For the text-containing cell, return its midpoint in [X, Y] coordinate format. 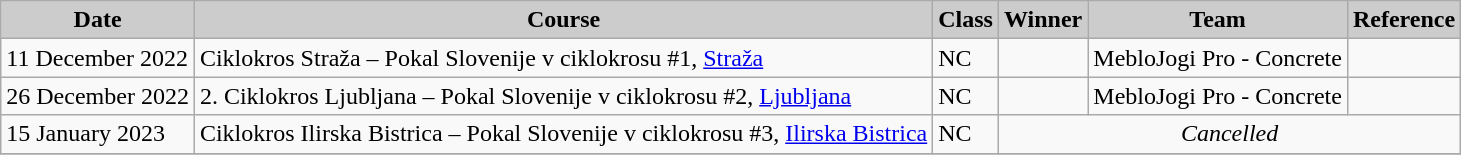
Winner [1042, 20]
Team [1218, 20]
Ciklokros Straža – Pokal Slovenije v ciklokrosu #1, Straža [563, 58]
2. Ciklokros Ljubljana – Pokal Slovenije v ciklokrosu #2, Ljubljana [563, 96]
Reference [1404, 20]
15 January 2023 [98, 134]
Course [563, 20]
Ciklokros Ilirska Bistrica – Pokal Slovenije v ciklokrosu #3, Ilirska Bistrica [563, 134]
26 December 2022 [98, 96]
Date [98, 20]
Class [966, 20]
Cancelled [1229, 134]
11 December 2022 [98, 58]
